Return the [x, y] coordinate for the center point of the cell that contains the specified text.  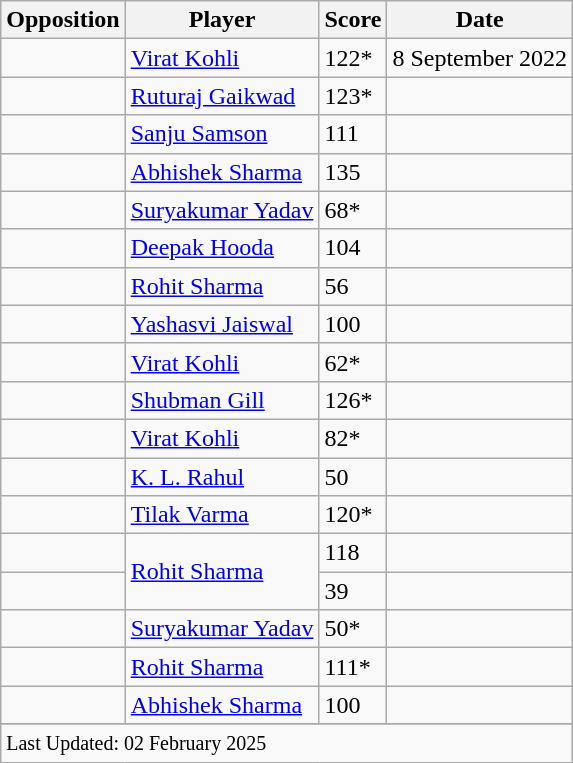
Ruturaj Gaikwad [222, 96]
56 [353, 286]
111* [353, 667]
50* [353, 629]
126* [353, 400]
Yashasvi Jaiswal [222, 324]
Date [480, 20]
K. L. Rahul [222, 477]
Tilak Varma [222, 515]
Sanju Samson [222, 134]
120* [353, 515]
Deepak Hooda [222, 248]
Player [222, 20]
104 [353, 248]
123* [353, 96]
82* [353, 438]
Opposition [63, 20]
50 [353, 477]
Score [353, 20]
68* [353, 210]
62* [353, 362]
8 September 2022 [480, 58]
122* [353, 58]
135 [353, 172]
Shubman Gill [222, 400]
Last Updated: 02 February 2025 [287, 743]
118 [353, 553]
111 [353, 134]
39 [353, 591]
